For the text-containing cell, return its midpoint in [X, Y] coordinate format. 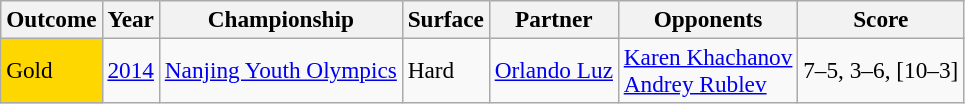
Score [881, 19]
Gold [52, 70]
2014 [130, 70]
Surface [446, 19]
Nanjing Youth Olympics [280, 70]
7–5, 3–6, [10–3] [881, 70]
Outcome [52, 19]
Hard [446, 70]
Partner [554, 19]
Karen Khachanov Andrey Rublev [708, 70]
Orlando Luz [554, 70]
Year [130, 19]
Opponents [708, 19]
Championship [280, 19]
